Output the (x, y) coordinate of the center of the cell containing the given text.  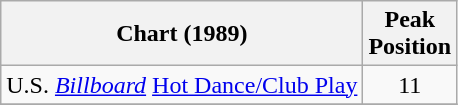
PeakPosition (410, 34)
11 (410, 85)
Chart (1989) (182, 34)
U.S. Billboard Hot Dance/Club Play (182, 85)
